Provide the (X, Y) coordinate of the cell's center where the given text is located.  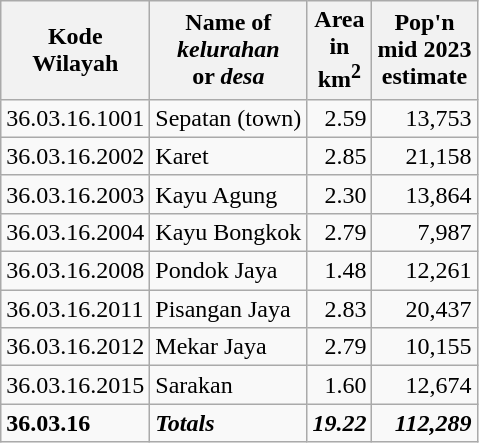
1.60 (340, 385)
7,987 (424, 232)
Pop'nmid 2023estimate (424, 50)
36.03.16 (76, 423)
Kayu Bongkok (228, 232)
112,289 (424, 423)
Kayu Agung (228, 194)
Name of kelurahanor desa (228, 50)
Sarakan (228, 385)
2.59 (340, 118)
36.03.16.2012 (76, 347)
Karet (228, 156)
36.03.16.2004 (76, 232)
2.85 (340, 156)
1.48 (340, 271)
21,158 (424, 156)
2.83 (340, 309)
2.30 (340, 194)
20,437 (424, 309)
Area in km2 (340, 50)
36.03.16.2003 (76, 194)
Sepatan (town) (228, 118)
19.22 (340, 423)
36.03.16.1001 (76, 118)
Pondok Jaya (228, 271)
12,261 (424, 271)
12,674 (424, 385)
Kode Wilayah (76, 50)
36.03.16.2011 (76, 309)
Totals (228, 423)
10,155 (424, 347)
13,753 (424, 118)
13,864 (424, 194)
36.03.16.2002 (76, 156)
36.03.16.2008 (76, 271)
Pisangan Jaya (228, 309)
36.03.16.2015 (76, 385)
Mekar Jaya (228, 347)
